Identify which cell holds the provided text, then report its (X, Y) central coordinate. 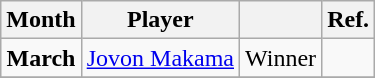
Winner (281, 58)
Player (160, 20)
March (41, 58)
Ref. (348, 20)
Jovon Makama (160, 58)
Month (41, 20)
